For the text-containing cell, return its midpoint in (x, y) coordinate format. 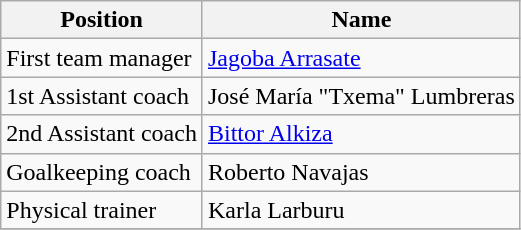
Karla Larburu (361, 210)
Goalkeeping coach (102, 172)
Roberto Navajas (361, 172)
Position (102, 20)
José María "Txema" Lumbreras (361, 96)
2nd Assistant coach (102, 134)
Bittor Alkiza (361, 134)
First team manager (102, 58)
Name (361, 20)
Jagoba Arrasate (361, 58)
Physical trainer (102, 210)
1st Assistant coach (102, 96)
